Output the (x, y) coordinate of the center of the cell containing the given text.  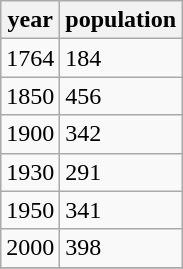
398 (121, 248)
341 (121, 210)
456 (121, 96)
2000 (30, 248)
342 (121, 134)
year (30, 20)
1764 (30, 58)
1950 (30, 210)
1930 (30, 172)
1850 (30, 96)
1900 (30, 134)
184 (121, 58)
population (121, 20)
291 (121, 172)
